Detect which cell encompasses the target text, then output its [x, y] center coordinate. 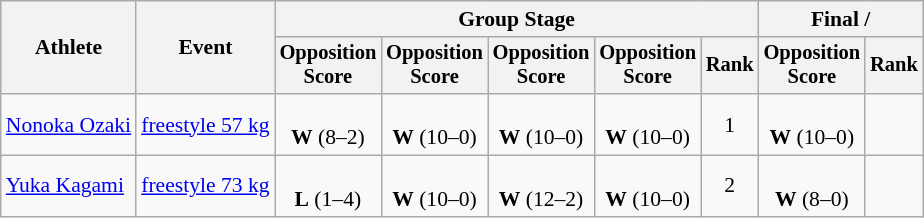
Group Stage [517, 19]
2 [730, 186]
Yuka Kagami [68, 186]
Final / [841, 19]
Event [205, 48]
W (8–0) [812, 186]
freestyle 57 kg [205, 124]
Athlete [68, 48]
1 [730, 124]
W (8–2) [328, 124]
Nonoka Ozaki [68, 124]
L (1–4) [328, 186]
W (12–2) [542, 186]
freestyle 73 kg [205, 186]
